Detect which cell encompasses the target text, then output its (X, Y) center coordinate. 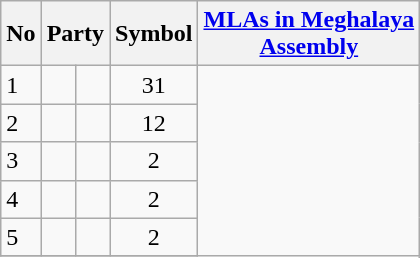
3 (21, 161)
31 (154, 85)
No (21, 34)
12 (154, 123)
5 (21, 237)
MLAs in Meghalaya Assembly (309, 34)
Party (75, 34)
4 (21, 199)
1 (21, 85)
Symbol (154, 34)
